Detect which cell encompasses the target text, then output its [x, y] center coordinate. 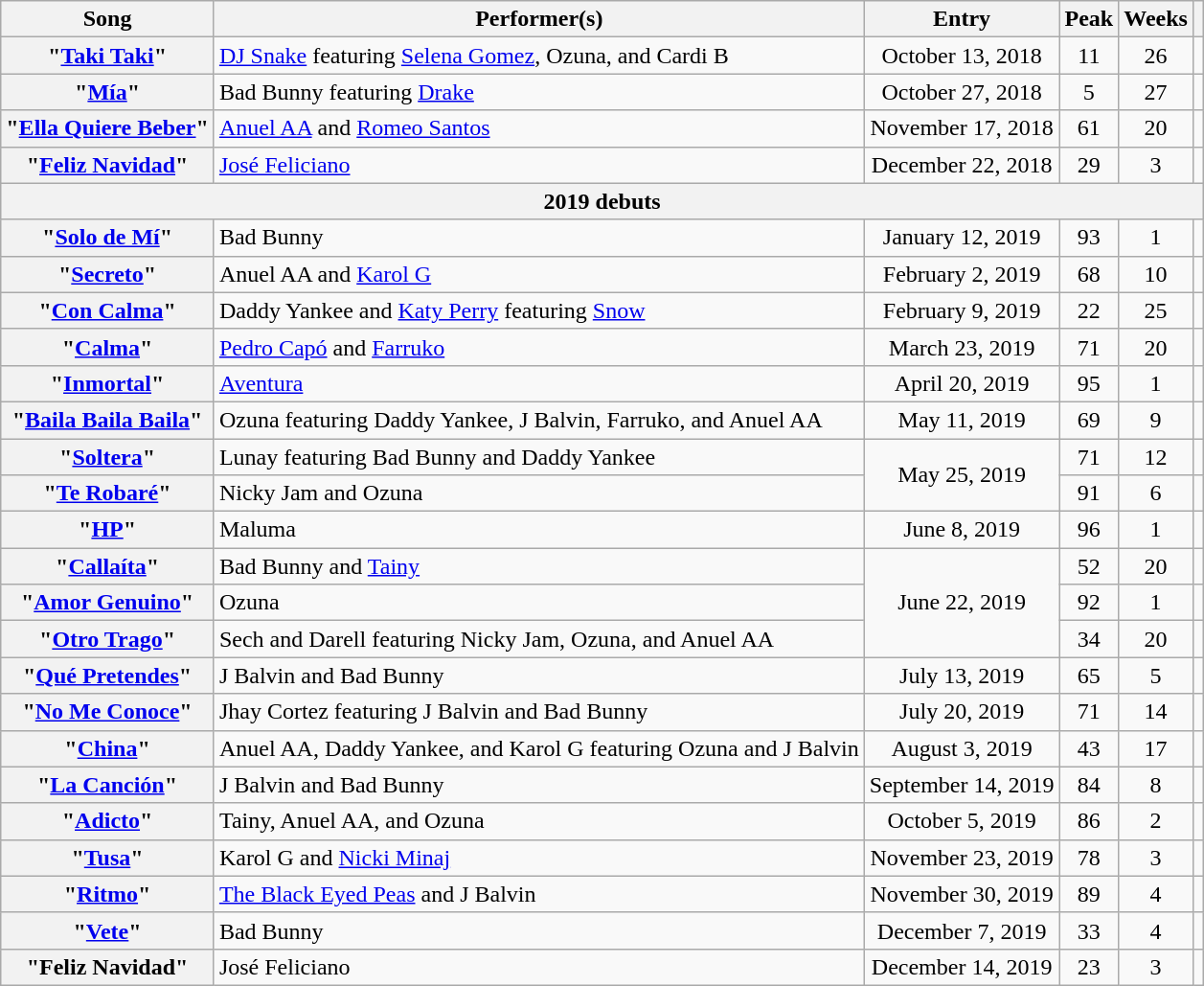
61 [1089, 128]
78 [1089, 858]
The Black Eyed Peas and J Balvin [538, 894]
8 [1156, 785]
November 23, 2019 [962, 858]
84 [1089, 785]
"Qué Pretendes" [107, 676]
Bad Bunny featuring Drake [538, 92]
26 [1156, 56]
34 [1089, 639]
June 8, 2019 [962, 530]
"Te Robaré" [107, 493]
"Soltera" [107, 457]
Daddy Yankee and Katy Perry featuring Snow [538, 310]
"Callaíta" [107, 566]
"Con Calma" [107, 310]
86 [1089, 821]
"Amor Genuino" [107, 603]
2 [1156, 821]
"La Canción" [107, 785]
69 [1089, 420]
"Tusa" [107, 858]
July 13, 2019 [962, 676]
"Solo de Mí" [107, 238]
Pedro Capó and Farruko [538, 347]
September 14, 2019 [962, 785]
December 14, 2019 [962, 967]
Entry [962, 19]
Anuel AA and Karol G [538, 274]
10 [1156, 274]
2019 debuts [602, 201]
April 20, 2019 [962, 383]
"Calma" [107, 347]
"Ella Quiere Beber" [107, 128]
November 30, 2019 [962, 894]
"Ritmo" [107, 894]
February 2, 2019 [962, 274]
December 7, 2019 [962, 930]
Anuel AA, Daddy Yankee, and Karol G featuring Ozuna and J Balvin [538, 748]
Lunay featuring Bad Bunny and Daddy Yankee [538, 457]
May 25, 2019 [962, 475]
27 [1156, 92]
Karol G and Nicki Minaj [538, 858]
95 [1089, 383]
December 22, 2018 [962, 165]
"No Me Conoce" [107, 712]
Sech and Darell featuring Nicky Jam, Ozuna, and Anuel AA [538, 639]
Tainy, Anuel AA, and Ozuna [538, 821]
Peak [1089, 19]
October 5, 2019 [962, 821]
"Taki Taki" [107, 56]
Jhay Cortez featuring J Balvin and Bad Bunny [538, 712]
11 [1089, 56]
93 [1089, 238]
65 [1089, 676]
17 [1156, 748]
November 17, 2018 [962, 128]
June 22, 2019 [962, 603]
Weeks [1156, 19]
Bad Bunny and Tainy [538, 566]
29 [1089, 165]
"Otro Trago" [107, 639]
Maluma [538, 530]
Ozuna [538, 603]
23 [1089, 967]
91 [1089, 493]
"Mía" [107, 92]
33 [1089, 930]
January 12, 2019 [962, 238]
March 23, 2019 [962, 347]
"Adicto" [107, 821]
DJ Snake featuring Selena Gomez, Ozuna, and Cardi B [538, 56]
"Inmortal" [107, 383]
9 [1156, 420]
July 20, 2019 [962, 712]
Aventura [538, 383]
"China" [107, 748]
May 11, 2019 [962, 420]
"Vete" [107, 930]
Anuel AA and Romeo Santos [538, 128]
Nicky Jam and Ozuna [538, 493]
Ozuna featuring Daddy Yankee, J Balvin, Farruko, and Anuel AA [538, 420]
"Secreto" [107, 274]
"HP" [107, 530]
Song [107, 19]
96 [1089, 530]
68 [1089, 274]
52 [1089, 566]
14 [1156, 712]
92 [1089, 603]
Performer(s) [538, 19]
6 [1156, 493]
August 3, 2019 [962, 748]
12 [1156, 457]
22 [1089, 310]
"Baila Baila Baila" [107, 420]
25 [1156, 310]
43 [1089, 748]
October 13, 2018 [962, 56]
89 [1089, 894]
October 27, 2018 [962, 92]
February 9, 2019 [962, 310]
